Capture the cell that displays the provided text and extract its [x, y] central coordinate. 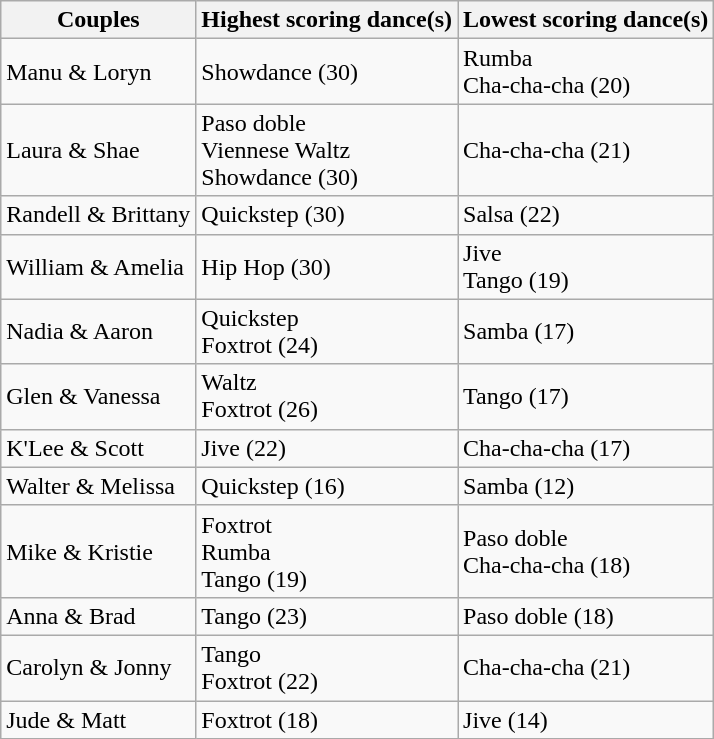
TangoFoxtrot (22) [327, 668]
Jive (22) [327, 448]
Paso dobleCha-cha-cha (18) [586, 551]
Cha-cha-cha (17) [586, 448]
Nadia & Aaron [98, 332]
Carolyn & Jonny [98, 668]
Quickstep (30) [327, 215]
FoxtrotRumbaTango (19) [327, 551]
Paso doble (18) [586, 616]
WaltzFoxtrot (26) [327, 396]
Tango (23) [327, 616]
Laura & Shae [98, 150]
QuickstepFoxtrot (24) [327, 332]
Jive (14) [586, 719]
Lowest scoring dance(s) [586, 20]
K'Lee & Scott [98, 448]
Paso dobleViennese WaltzShowdance (30) [327, 150]
Walter & Melissa [98, 486]
Anna & Brad [98, 616]
Hip Hop (30) [327, 266]
Jude & Matt [98, 719]
Samba (12) [586, 486]
Manu & Loryn [98, 72]
Couples [98, 20]
RumbaCha-cha-cha (20) [586, 72]
Glen & Vanessa [98, 396]
Mike & Kristie [98, 551]
Samba (17) [586, 332]
Quickstep (16) [327, 486]
William & Amelia [98, 266]
Highest scoring dance(s) [327, 20]
Salsa (22) [586, 215]
Randell & Brittany [98, 215]
Showdance (30) [327, 72]
JiveTango (19) [586, 266]
Tango (17) [586, 396]
Foxtrot (18) [327, 719]
